Scan for the cell matching the given text and deliver its [x, y] coordinate at center. 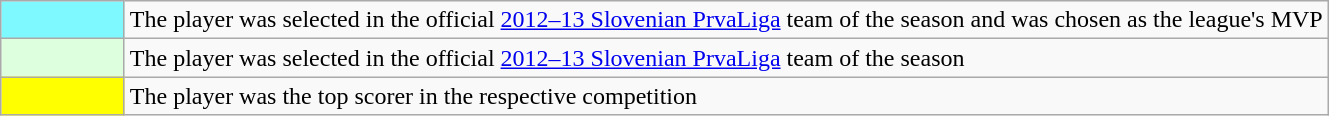
The player was selected in the official 2012–13 Slovenian PrvaLiga team of the season and was chosen as the league's MVP [726, 20]
The player was the top scorer in the respective competition [726, 96]
The player was selected in the official 2012–13 Slovenian PrvaLiga team of the season [726, 58]
